Determine the (x, y) coordinate at the center of the cell enclosing the given text.  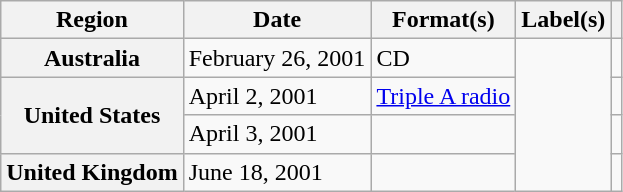
CD (444, 58)
Date (277, 20)
April 3, 2001 (277, 134)
Australia (92, 58)
Format(s) (444, 20)
February 26, 2001 (277, 58)
June 18, 2001 (277, 172)
United Kingdom (92, 172)
United States (92, 115)
April 2, 2001 (277, 96)
Label(s) (564, 20)
Region (92, 20)
Triple A radio (444, 96)
